Return the [X, Y] coordinate for the center point of the cell that contains the specified text.  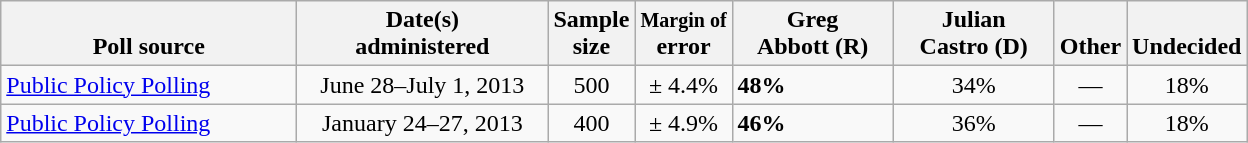
JulianCastro (D) [974, 34]
January 24–27, 2013 [422, 123]
GregAbbott (R) [812, 34]
± 4.4% [684, 85]
46% [812, 123]
Margin oferror [684, 34]
± 4.9% [684, 123]
36% [974, 123]
June 28–July 1, 2013 [422, 85]
Undecided [1187, 34]
500 [592, 85]
400 [592, 123]
Samplesize [592, 34]
Poll source [149, 34]
48% [812, 85]
Other [1090, 34]
34% [974, 85]
Date(s)administered [422, 34]
